Search for the cell housing the specified text and yield its [X, Y] center coordinate. 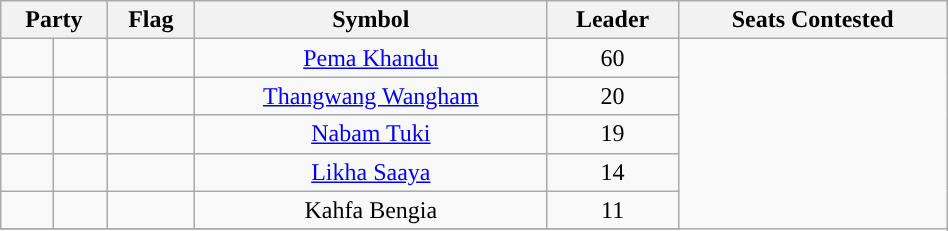
19 [612, 134]
60 [612, 58]
Pema Khandu [371, 58]
Symbol [371, 20]
Likha Saaya [371, 172]
Leader [612, 20]
Party [54, 20]
Seats Contested [812, 20]
Nabam Tuki [371, 134]
11 [612, 210]
14 [612, 172]
20 [612, 96]
Thangwang Wangham [371, 96]
Flag [151, 20]
Kahfa Bengia [371, 210]
